Search for the cell housing the specified text and yield its [X, Y] center coordinate. 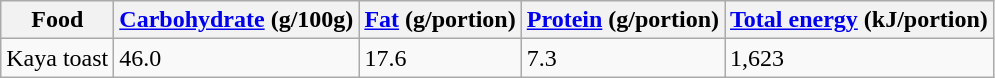
Carbohydrate (g/100g) [236, 20]
Total energy (kJ/portion) [860, 20]
1,623 [860, 58]
46.0 [236, 58]
7.3 [622, 58]
Fat (g/portion) [440, 20]
Food [58, 20]
Protein (g/portion) [622, 20]
17.6 [440, 58]
Kaya toast [58, 58]
